Locate the cell with the specified text and output its (X, Y) center coordinate. 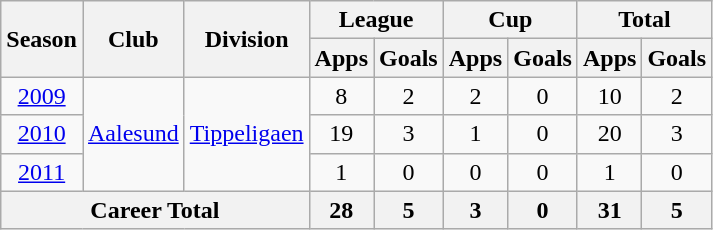
League (376, 20)
Tippeligaen (246, 134)
Club (133, 39)
Cup (510, 20)
2010 (42, 134)
2011 (42, 172)
28 (341, 210)
20 (609, 134)
19 (341, 134)
2009 (42, 96)
Division (246, 39)
Season (42, 39)
Aalesund (133, 134)
8 (341, 96)
31 (609, 210)
Career Total (155, 210)
Total (644, 20)
10 (609, 96)
